Search for the cell housing the specified text and yield its [x, y] center coordinate. 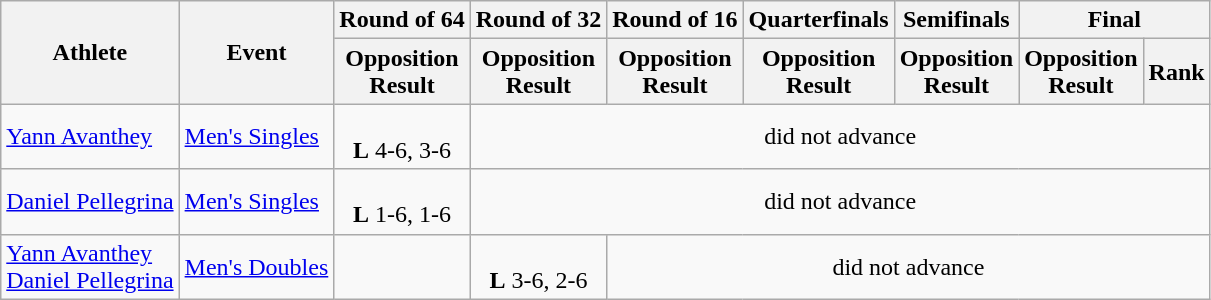
Athlete [90, 52]
Men's Doubles [256, 266]
Rank [1176, 72]
Semifinals [956, 20]
Round of 64 [402, 20]
Quarterfinals [818, 20]
Daniel Pellegrina [90, 202]
L 3-6, 2-6 [538, 266]
Yann Avanthey [90, 136]
Yann AvantheyDaniel Pellegrina [90, 266]
Round of 16 [675, 20]
Event [256, 52]
Final [1115, 20]
Round of 32 [538, 20]
L 1-6, 1-6 [402, 202]
L 4-6, 3-6 [402, 136]
